Determine the [X, Y] coordinate at the center of the cell enclosing the given text.  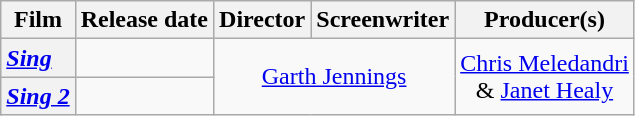
Sing [38, 58]
Chris Meledandri& Janet Healy [545, 77]
Film [38, 20]
Garth Jennings [334, 77]
Release date [144, 20]
Screenwriter [383, 20]
Director [262, 20]
Sing 2 [38, 96]
Producer(s) [545, 20]
